Return [X, Y] of the center of cell containing provided text 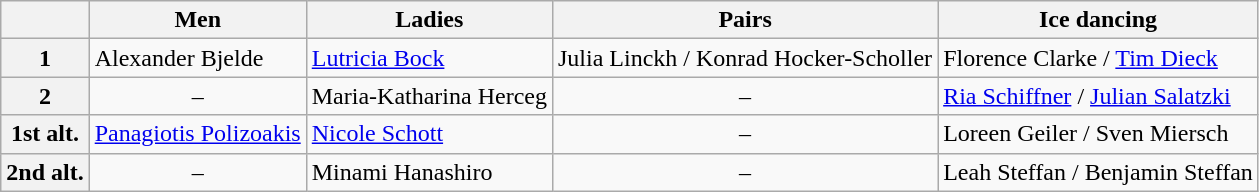
Leah Steffan / Benjamin Steffan [1098, 172]
Panagiotis Polizoakis [198, 134]
Maria-Katharina Herceg [429, 96]
Alexander Bjelde [198, 58]
Loreen Geiler / Sven Miersch [1098, 134]
2nd alt. [45, 172]
Ladies [429, 20]
1 [45, 58]
Julia Linckh / Konrad Hocker-Scholler [744, 58]
Ice dancing [1098, 20]
2 [45, 96]
Lutricia Bock [429, 58]
Nicole Schott [429, 134]
Florence Clarke / Tim Dieck [1098, 58]
Men [198, 20]
1st alt. [45, 134]
Ria Schiffner / Julian Salatzki [1098, 96]
Minami Hanashiro [429, 172]
Pairs [744, 20]
